Return the (X, Y) coordinate for the center point of the cell that contains the specified text.  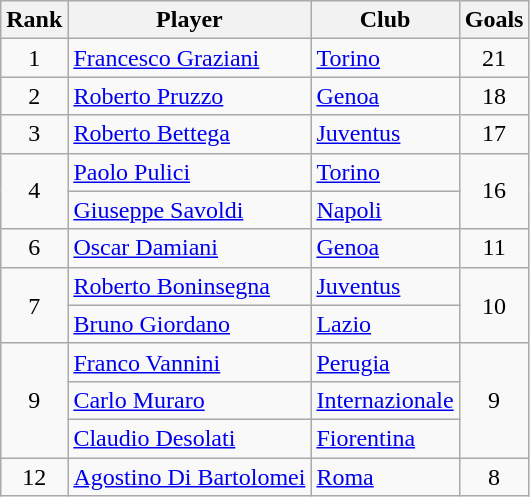
Rank (34, 20)
Roma (385, 477)
Napoli (385, 210)
Bruno Giordano (190, 324)
Club (385, 20)
Paolo Pulici (190, 172)
21 (494, 58)
8 (494, 477)
Giuseppe Savoldi (190, 210)
Goals (494, 20)
Roberto Bettega (190, 134)
Franco Vannini (190, 362)
Internazionale (385, 400)
Perugia (385, 362)
17 (494, 134)
12 (34, 477)
Carlo Muraro (190, 400)
Francesco Graziani (190, 58)
10 (494, 305)
11 (494, 248)
Roberto Pruzzo (190, 96)
18 (494, 96)
2 (34, 96)
Fiorentina (385, 438)
4 (34, 191)
Claudio Desolati (190, 438)
Roberto Boninsegna (190, 286)
1 (34, 58)
Agostino Di Bartolomei (190, 477)
6 (34, 248)
Lazio (385, 324)
Oscar Damiani (190, 248)
Player (190, 20)
3 (34, 134)
7 (34, 305)
16 (494, 191)
